Capture the cell that displays the provided text and extract its [x, y] central coordinate. 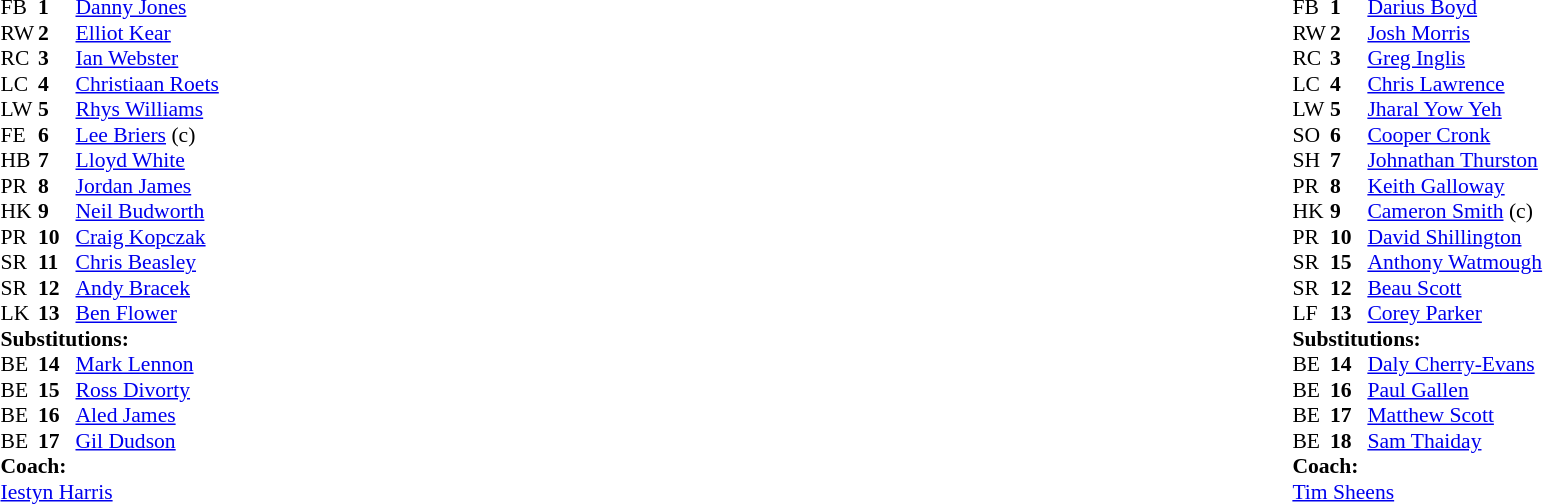
Johnathan Thurston [1454, 161]
Craig Kopczak [148, 237]
Mark Lennon [148, 365]
Chris Beasley [148, 263]
Gil Dudson [148, 441]
Cooper Cronk [1454, 135]
Aled James [148, 415]
Greg Inglis [1454, 59]
Ben Flower [148, 313]
Matthew Scott [1454, 415]
Keith Galloway [1454, 186]
David Shillington [1454, 237]
Lee Briers (c) [148, 135]
SH [1311, 161]
HB [19, 161]
Chris Lawrence [1454, 84]
FE [19, 135]
Jharal Yow Yeh [1454, 109]
Jordan James [148, 186]
Christiaan Roets [148, 84]
Cameron Smith (c) [1454, 211]
Anthony Watmough [1454, 263]
SO [1311, 135]
Josh Morris [1454, 33]
Corey Parker [1454, 313]
11 [57, 263]
Daly Cherry-Evans [1454, 365]
Elliot Kear [148, 33]
LF [1311, 313]
Neil Budworth [148, 211]
LK [19, 313]
18 [1349, 441]
Ian Webster [148, 59]
Beau Scott [1454, 288]
Andy Bracek [148, 288]
Rhys Williams [148, 109]
Paul Gallen [1454, 390]
Sam Thaiday [1454, 441]
Lloyd White [148, 161]
Ross Divorty [148, 390]
